Find where the given text appears and provide that cell's center as [X, Y] coordinate. 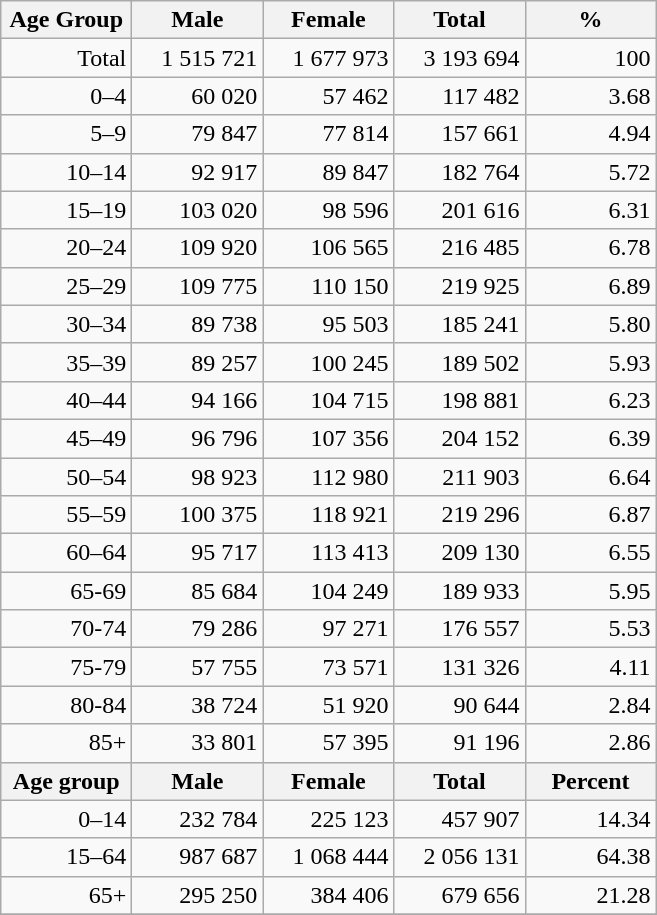
109 775 [198, 286]
Percent [590, 781]
35–39 [66, 362]
33 801 [198, 743]
295 250 [198, 895]
6.64 [590, 477]
14.34 [590, 819]
15–64 [66, 857]
38 724 [198, 705]
64.38 [590, 857]
% [590, 20]
89 257 [198, 362]
216 485 [460, 248]
30–34 [66, 324]
21.28 [590, 895]
5.95 [590, 591]
1 677 973 [328, 58]
104 715 [328, 400]
182 764 [460, 172]
45–49 [66, 438]
96 796 [198, 438]
112 980 [328, 477]
189 502 [460, 362]
384 406 [328, 895]
118 921 [328, 515]
209 130 [460, 553]
4.11 [590, 667]
5.80 [590, 324]
94 166 [198, 400]
6.23 [590, 400]
6.78 [590, 248]
109 920 [198, 248]
5.93 [590, 362]
57 755 [198, 667]
232 784 [198, 819]
10–14 [66, 172]
73 571 [328, 667]
2.84 [590, 705]
185 241 [460, 324]
219 925 [460, 286]
60 020 [198, 96]
97 271 [328, 629]
15–19 [66, 210]
3 193 694 [460, 58]
211 903 [460, 477]
5.53 [590, 629]
1 068 444 [328, 857]
107 356 [328, 438]
6.39 [590, 438]
6.31 [590, 210]
Age group [66, 781]
90 644 [460, 705]
0–14 [66, 819]
113 413 [328, 553]
131 326 [460, 667]
987 687 [198, 857]
80-84 [66, 705]
198 881 [460, 400]
65+ [66, 895]
189 933 [460, 591]
91 196 [460, 743]
2 056 131 [460, 857]
60–64 [66, 553]
57 462 [328, 96]
95 503 [328, 324]
117 482 [460, 96]
4.94 [590, 134]
2.86 [590, 743]
6.87 [590, 515]
25–29 [66, 286]
679 656 [460, 895]
65-69 [66, 591]
40–44 [66, 400]
79 847 [198, 134]
457 907 [460, 819]
157 661 [460, 134]
103 020 [198, 210]
92 917 [198, 172]
0–4 [66, 96]
50–54 [66, 477]
77 814 [328, 134]
57 395 [328, 743]
55–59 [66, 515]
85 684 [198, 591]
75-79 [66, 667]
5–9 [66, 134]
100 245 [328, 362]
100 375 [198, 515]
98 596 [328, 210]
6.55 [590, 553]
1 515 721 [198, 58]
51 920 [328, 705]
70-74 [66, 629]
98 923 [198, 477]
104 249 [328, 591]
79 286 [198, 629]
110 150 [328, 286]
225 123 [328, 819]
3.68 [590, 96]
89 847 [328, 172]
20–24 [66, 248]
176 557 [460, 629]
201 616 [460, 210]
5.72 [590, 172]
Age Group [66, 20]
204 152 [460, 438]
219 296 [460, 515]
89 738 [198, 324]
85+ [66, 743]
95 717 [198, 553]
106 565 [328, 248]
6.89 [590, 286]
100 [590, 58]
